Determine the [X, Y] coordinate at the center of the cell enclosing the given text.  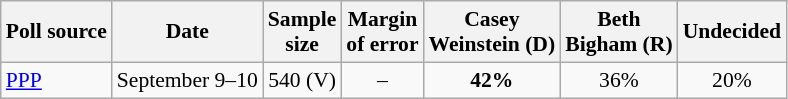
Undecided [732, 32]
PPP [56, 80]
Date [188, 32]
540 (V) [302, 80]
20% [732, 80]
BethBigham (R) [618, 32]
– [382, 80]
Samplesize [302, 32]
September 9–10 [188, 80]
Marginof error [382, 32]
CaseyWeinstein (D) [492, 32]
36% [618, 80]
Poll source [56, 32]
42% [492, 80]
